Extract the [X, Y] coordinate from the center of the cell holding the provided text.  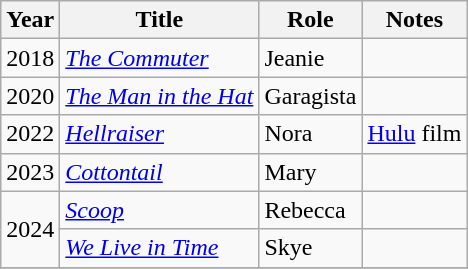
2018 [30, 58]
Scoop [160, 210]
Year [30, 20]
Mary [310, 172]
Hulu film [414, 134]
2020 [30, 96]
Skye [310, 248]
Nora [310, 134]
Garagista [310, 96]
The Man in the Hat [160, 96]
2022 [30, 134]
Role [310, 20]
Notes [414, 20]
2023 [30, 172]
Jeanie [310, 58]
We Live in Time [160, 248]
Rebecca [310, 210]
2024 [30, 229]
Hellraiser [160, 134]
The Commuter [160, 58]
Cottontail [160, 172]
Title [160, 20]
